Output the [X, Y] coordinate of the center of the cell containing the given text.  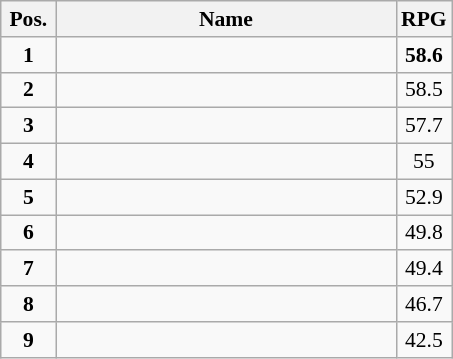
58.5 [424, 90]
49.8 [424, 233]
RPG [424, 19]
46.7 [424, 304]
42.5 [424, 340]
1 [28, 55]
4 [28, 162]
9 [28, 340]
3 [28, 126]
52.9 [424, 197]
57.7 [424, 126]
6 [28, 233]
5 [28, 197]
2 [28, 90]
49.4 [424, 269]
58.6 [424, 55]
7 [28, 269]
Pos. [28, 19]
Name [226, 19]
55 [424, 162]
8 [28, 304]
